Scan for the cell matching the given text and deliver its [x, y] coordinate at center. 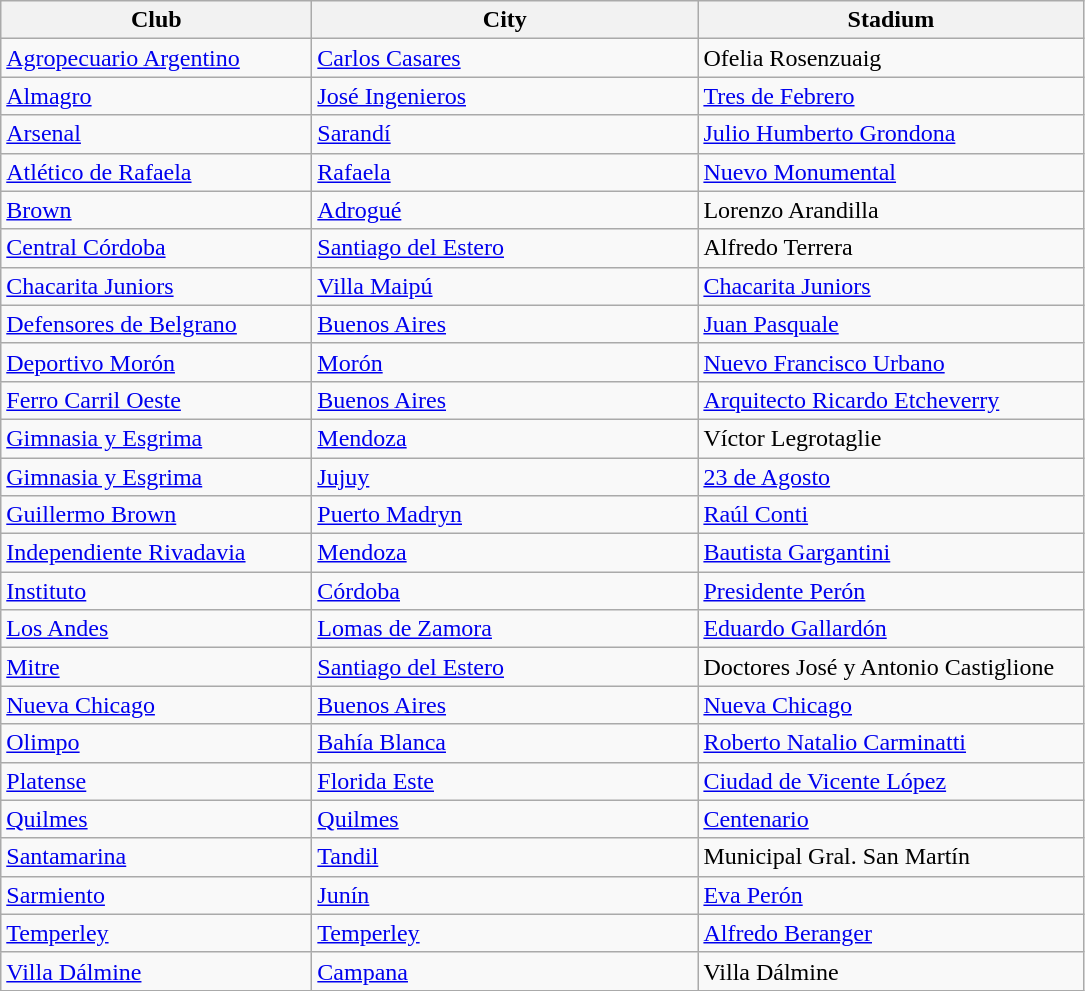
Roberto Natalio Carminatti [891, 743]
Córdoba [505, 591]
Club [156, 20]
Campana [505, 971]
Juan Pasquale [891, 324]
Alfredo Beranger [891, 933]
Guillermo Brown [156, 515]
Carlos Casares [505, 58]
Eduardo Gallardón [891, 629]
Nuevo Monumental [891, 172]
Platense [156, 781]
23 de Agosto [891, 477]
Ofelia Rosenzuaig [891, 58]
José Ingenieros [505, 96]
Doctores José y Antonio Castiglione [891, 667]
Presidente Perón [891, 591]
City [505, 20]
Alfredo Terrera [891, 248]
Mitre [156, 667]
Deportivo Morón [156, 362]
Raúl Conti [891, 515]
Almagro [156, 96]
Atlético de Rafaela [156, 172]
Agropecuario Argentino [156, 58]
Los Andes [156, 629]
Centenario [891, 819]
Ciudad de Vicente López [891, 781]
Tandil [505, 857]
Municipal Gral. San Martín [891, 857]
Independiente Rivadavia [156, 553]
Julio Humberto Grondona [891, 134]
Eva Perón [891, 895]
Florida Este [505, 781]
Instituto [156, 591]
Adrogué [505, 210]
Bautista Gargantini [891, 553]
Puerto Madryn [505, 515]
Olimpo [156, 743]
Defensores de Belgrano [156, 324]
Brown [156, 210]
Junín [505, 895]
Morón [505, 362]
Víctor Legrotaglie [891, 438]
Jujuy [505, 477]
Sarandí [505, 134]
Bahía Blanca [505, 743]
Lorenzo Arandilla [891, 210]
Lomas de Zamora [505, 629]
Stadium [891, 20]
Santamarina [156, 857]
Central Córdoba [156, 248]
Tres de Febrero [891, 96]
Sarmiento [156, 895]
Rafaela [505, 172]
Villa Maipú [505, 286]
Nuevo Francisco Urbano [891, 362]
Arquitecto Ricardo Etcheverry [891, 400]
Ferro Carril Oeste [156, 400]
Arsenal [156, 134]
